Capture the cell that displays the provided text and extract its [X, Y] central coordinate. 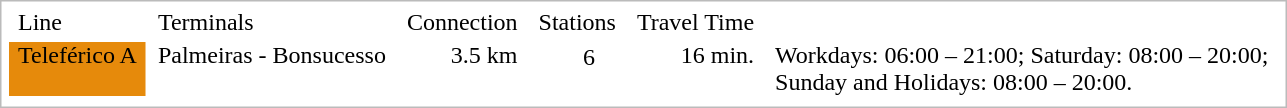
Workdays: 06:00 – 21:00; Saturday: 08:00 – 20:00;Sunday and Holidays: 08:00 – 20:00. [1022, 69]
6 [578, 69]
Connection [462, 22]
16 min. [696, 69]
Terminals [272, 22]
Teleférico A [78, 69]
Line [78, 22]
3.5 km [462, 69]
Palmeiras - Bonsucesso [272, 69]
Stations [578, 22]
Travel Time [696, 22]
